Find where the given text appears and provide that cell's center as [X, Y] coordinate. 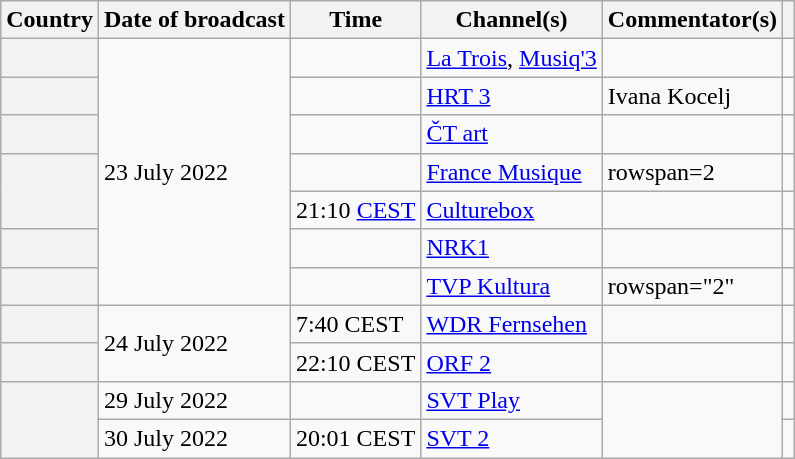
SVT 2 [512, 438]
Ivana Kocelj [692, 96]
Channel(s) [512, 20]
Commentator(s) [692, 20]
Date of broadcast [194, 20]
22:10 CEST [355, 362]
Culturebox [512, 210]
23 July 2022 [194, 172]
HRT 3 [512, 96]
ČT art [512, 134]
20:01 CEST [355, 438]
SVT Play [512, 400]
rowspan="2" [692, 286]
Country [50, 20]
TVP Kultura [512, 286]
21:10 CEST [355, 210]
NRK1 [512, 248]
France Musique [512, 172]
7:40 CEST [355, 324]
ORF 2 [512, 362]
24 July 2022 [194, 343]
La Trois, Musiq'3 [512, 58]
Time [355, 20]
30 July 2022 [194, 438]
29 July 2022 [194, 400]
WDR Fernsehen [512, 324]
rowspan=2 [692, 172]
